Return the [x, y] coordinate for the center point of the cell that contains the specified text.  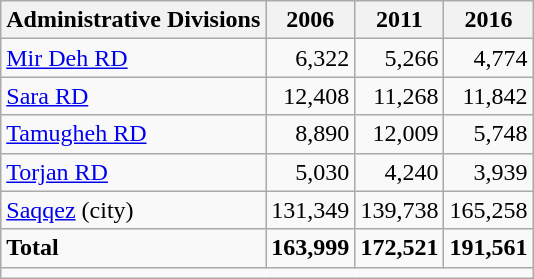
8,890 [310, 134]
Mir Deh RD [134, 58]
5,030 [310, 172]
11,842 [488, 96]
12,408 [310, 96]
5,266 [400, 58]
4,240 [400, 172]
Sara RD [134, 96]
5,748 [488, 134]
11,268 [400, 96]
2011 [400, 20]
Total [134, 248]
Tamugheh RD [134, 134]
12,009 [400, 134]
191,561 [488, 248]
131,349 [310, 210]
Saqqez (city) [134, 210]
139,738 [400, 210]
Administrative Divisions [134, 20]
3,939 [488, 172]
6,322 [310, 58]
165,258 [488, 210]
172,521 [400, 248]
2016 [488, 20]
163,999 [310, 248]
2006 [310, 20]
4,774 [488, 58]
Torjan RD [134, 172]
